From the cell containing the given text, extract its center point as (x, y) coordinate. 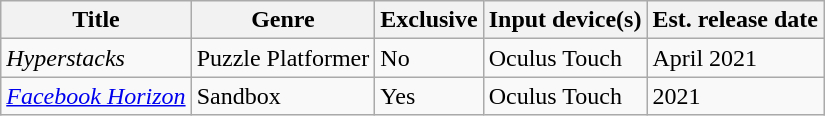
No (429, 58)
Sandbox (283, 96)
Hyperstacks (96, 58)
Est. release date (736, 20)
Input device(s) (565, 20)
Facebook Horizon (96, 96)
Puzzle Platformer (283, 58)
Title (96, 20)
Yes (429, 96)
2021 (736, 96)
Exclusive (429, 20)
Genre (283, 20)
April 2021 (736, 58)
